Extract the (x, y) coordinate from the center of the cell holding the provided text.  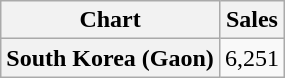
Chart (110, 20)
South Korea (Gaon) (110, 58)
Sales (252, 20)
6,251 (252, 58)
